Search for the cell housing the specified text and yield its (X, Y) center coordinate. 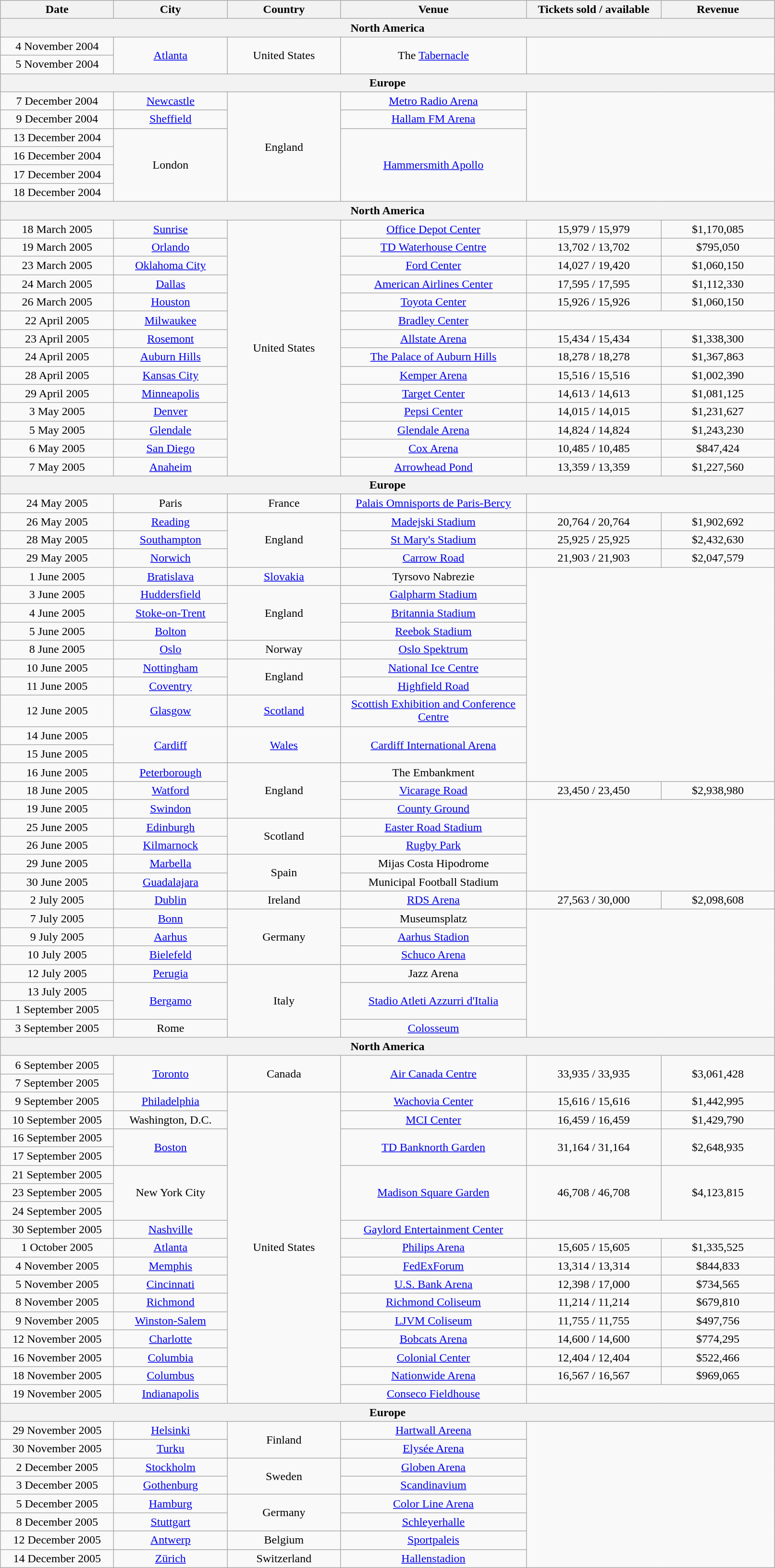
Colosseum (433, 1028)
The Tabernacle (433, 55)
11,214 / 11,214 (594, 1302)
26 June 2005 (57, 845)
Columbus (171, 1375)
Gaylord Entertainment Center (433, 1229)
11,755 / 11,755 (594, 1321)
Rome (171, 1028)
Air Canada Centre (433, 1074)
$1,170,085 (718, 229)
24 September 2005 (57, 1211)
City (171, 10)
1 September 2005 (57, 1010)
12,404 / 12,404 (594, 1357)
Kilmarnock (171, 845)
2 December 2005 (57, 1467)
Bergamo (171, 1001)
10 June 2005 (57, 668)
Oslo (171, 649)
Nationwide Arena (433, 1375)
13 July 2005 (57, 992)
Bobcats Arena (433, 1339)
New York City (171, 1193)
Aarhus (171, 937)
26 March 2005 (57, 302)
46,708 / 46,708 (594, 1193)
17,595 / 17,595 (594, 284)
29 June 2005 (57, 864)
4 November 2004 (57, 46)
$1,367,863 (718, 357)
17 December 2004 (57, 174)
Edinburgh (171, 827)
Stadio Atleti Azzurri d'Italia (433, 1001)
Oslo Spektrum (433, 649)
Vicarage Road (433, 790)
Reading (171, 521)
Philadelphia (171, 1101)
$1,002,390 (718, 375)
Cardiff (171, 745)
Gothenburg (171, 1485)
Sunrise (171, 229)
$2,938,980 (718, 790)
12 December 2005 (57, 1540)
Pepsi Center (433, 412)
Charlotte (171, 1339)
Coventry (171, 686)
Orlando (171, 247)
15,605 / 15,605 (594, 1248)
13,314 / 13,314 (594, 1266)
Target Center (433, 393)
Dublin (171, 900)
15 June 2005 (57, 754)
Hartwall Areena (433, 1431)
13,702 / 13,702 (594, 247)
National Ice Centre (433, 668)
3 September 2005 (57, 1028)
$3,061,428 (718, 1074)
12 June 2005 (57, 711)
Watford (171, 790)
30 June 2005 (57, 882)
MCI Center (433, 1120)
County Ground (433, 808)
Zürich (171, 1558)
Palais Omnisports de Paris-Bercy (433, 503)
30 September 2005 (57, 1229)
$1,902,692 (718, 521)
Auburn Hills (171, 357)
Italy (284, 1001)
Metro Radio Arena (433, 101)
Bratislava (171, 576)
18,278 / 18,278 (594, 357)
8 December 2005 (57, 1522)
Belgium (284, 1540)
FedExForum (433, 1266)
22 April 2005 (57, 320)
Bradley Center (433, 320)
16 November 2005 (57, 1357)
Bielefeld (171, 955)
8 June 2005 (57, 649)
Conseco Fieldhouse (433, 1394)
$497,756 (718, 1321)
Minneapolis (171, 393)
4 November 2005 (57, 1266)
U.S. Bank Arena (433, 1284)
25 June 2005 (57, 827)
France (284, 503)
Marbella (171, 864)
15,516 / 15,516 (594, 375)
Britannia Stadium (433, 613)
Hamburg (171, 1504)
Arrowhead Pond (433, 466)
Sheffield (171, 119)
10 July 2005 (57, 955)
Perugia (171, 973)
11 June 2005 (57, 686)
Date (57, 10)
13 December 2004 (57, 137)
Nottingham (171, 668)
9 November 2005 (57, 1321)
16 December 2004 (57, 156)
Madison Square Garden (433, 1193)
Indianapolis (171, 1394)
Finland (284, 1440)
Sportpaleis (433, 1540)
5 November 2004 (57, 64)
20,764 / 20,764 (594, 521)
Canada (284, 1074)
Stoke-on-Trent (171, 613)
15,926 / 15,926 (594, 302)
13,359 / 13,359 (594, 466)
Winston-Salem (171, 1321)
5 November 2005 (57, 1284)
Turku (171, 1449)
5 June 2005 (57, 631)
Norway (284, 649)
24 May 2005 (57, 503)
Paris (171, 503)
Ireland (284, 900)
Scottish Exhibition and Conference Centre (433, 711)
23 March 2005 (57, 266)
7 July 2005 (57, 919)
15,616 / 15,616 (594, 1101)
Rugby Park (433, 845)
15,434 / 15,434 (594, 339)
American Airlines Center (433, 284)
Allstate Arena (433, 339)
3 May 2005 (57, 412)
Dallas (171, 284)
Milwaukee (171, 320)
Houston (171, 302)
Stuttgart (171, 1522)
$847,424 (718, 448)
$1,081,125 (718, 393)
Anaheim (171, 466)
Schleyerhalle (433, 1522)
Ford Center (433, 266)
Galpharm Stadium (433, 595)
Toyota Center (433, 302)
19 November 2005 (57, 1394)
23 September 2005 (57, 1193)
Toronto (171, 1074)
17 September 2005 (57, 1156)
$969,065 (718, 1375)
6 September 2005 (57, 1065)
Revenue (718, 10)
6 May 2005 (57, 448)
Municipal Football Stadium (433, 882)
30 November 2005 (57, 1449)
12,398 / 17,000 (594, 1284)
Madejski Stadium (433, 521)
7 May 2005 (57, 466)
9 September 2005 (57, 1101)
Denver (171, 412)
23 April 2005 (57, 339)
Spain (284, 873)
Venue (433, 10)
Wachovia Center (433, 1101)
$1,338,300 (718, 339)
29 May 2005 (57, 558)
$1,429,790 (718, 1120)
$795,050 (718, 247)
4 June 2005 (57, 613)
Boston (171, 1147)
3 June 2005 (57, 595)
Richmond (171, 1302)
Tyrsovo Nabrezie (433, 576)
5 May 2005 (57, 430)
23,450 / 23,450 (594, 790)
Colonial Center (433, 1357)
16,567 / 16,567 (594, 1375)
Huddersfield (171, 595)
Kemper Arena (433, 375)
Reebok Stadium (433, 631)
12 July 2005 (57, 973)
10,485 / 10,485 (594, 448)
16 September 2005 (57, 1138)
Kansas City (171, 375)
Tickets sold / available (594, 10)
5 December 2005 (57, 1504)
$1,231,627 (718, 412)
Newcastle (171, 101)
9 December 2004 (57, 119)
$1,335,525 (718, 1248)
26 May 2005 (57, 521)
TD Waterhouse Centre (433, 247)
14 December 2005 (57, 1558)
Columbia (171, 1357)
Philips Arena (433, 1248)
$2,648,935 (718, 1147)
19 March 2005 (57, 247)
$1,112,330 (718, 284)
14,015 / 14,015 (594, 412)
Bonn (171, 919)
18 December 2004 (57, 192)
Switzerland (284, 1558)
Antwerp (171, 1540)
Glendale Arena (433, 430)
Easter Road Stadium (433, 827)
$2,047,579 (718, 558)
29 April 2005 (57, 393)
Jazz Arena (433, 973)
7 December 2004 (57, 101)
29 November 2005 (57, 1431)
Slovakia (284, 576)
London (171, 165)
$844,833 (718, 1266)
Schuco Arena (433, 955)
Peterborough (171, 772)
Cardiff International Arena (433, 745)
Office Depot Center (433, 229)
28 May 2005 (57, 540)
Southampton (171, 540)
Cox Arena (433, 448)
$1,442,995 (718, 1101)
Sweden (284, 1476)
Cincinnati (171, 1284)
Helsinki (171, 1431)
2 July 2005 (57, 900)
TD Banknorth Garden (433, 1147)
14,600 / 14,600 (594, 1339)
$522,466 (718, 1357)
27,563 / 30,000 (594, 900)
$1,243,230 (718, 430)
$2,098,608 (718, 900)
15,979 / 15,979 (594, 229)
RDS Arena (433, 900)
Country (284, 10)
21 September 2005 (57, 1175)
Elysée Arena (433, 1449)
33,935 / 33,935 (594, 1074)
Swindon (171, 808)
Carrow Road (433, 558)
Hallam FM Arena (433, 119)
Color Line Arena (433, 1504)
8 November 2005 (57, 1302)
LJVM Coliseum (433, 1321)
Oklahoma City (171, 266)
Nashville (171, 1229)
Mijas Costa Hipodrome (433, 864)
9 July 2005 (57, 937)
18 November 2005 (57, 1375)
10 September 2005 (57, 1120)
Museumsplatz (433, 919)
$734,565 (718, 1284)
16,459 / 16,459 (594, 1120)
18 June 2005 (57, 790)
Highfield Road (433, 686)
$2,432,630 (718, 540)
Glendale (171, 430)
The Embankment (433, 772)
Norwich (171, 558)
Aarhus Stadion (433, 937)
31,164 / 31,164 (594, 1147)
12 November 2005 (57, 1339)
Bolton (171, 631)
25,925 / 25,925 (594, 540)
Scandinavium (433, 1485)
Globen Arena (433, 1467)
24 April 2005 (57, 357)
Hallenstadion (433, 1558)
Rosemont (171, 339)
28 April 2005 (57, 375)
7 September 2005 (57, 1083)
Memphis (171, 1266)
St Mary's Stadium (433, 540)
The Palace of Auburn Hills (433, 357)
14 June 2005 (57, 735)
Glasgow (171, 711)
$774,295 (718, 1339)
Wales (284, 745)
19 June 2005 (57, 808)
1 June 2005 (57, 576)
$1,227,560 (718, 466)
14,613 / 14,613 (594, 393)
San Diego (171, 448)
16 June 2005 (57, 772)
$4,123,815 (718, 1193)
14,824 / 14,824 (594, 430)
Stockholm (171, 1467)
14,027 / 19,420 (594, 266)
18 March 2005 (57, 229)
24 March 2005 (57, 284)
$679,810 (718, 1302)
Richmond Coliseum (433, 1302)
Washington, D.C. (171, 1120)
3 December 2005 (57, 1485)
Guadalajara (171, 882)
Hammersmith Apollo (433, 165)
21,903 / 21,903 (594, 558)
1 October 2005 (57, 1248)
